Identify which cell holds the provided text, then report its (x, y) central coordinate. 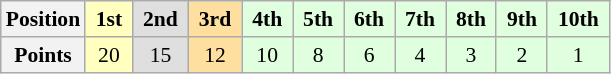
7th (420, 19)
1st (108, 19)
4 (420, 55)
10th (578, 19)
1 (578, 55)
4th (268, 19)
2 (522, 55)
3 (472, 55)
3rd (214, 19)
6 (370, 55)
10 (268, 55)
12 (214, 55)
9th (522, 19)
6th (370, 19)
Points (43, 55)
5th (318, 19)
2nd (161, 19)
8th (472, 19)
Position (43, 19)
8 (318, 55)
15 (161, 55)
20 (108, 55)
